Provide the (X, Y) coordinate of the cell's center where the given text is located.  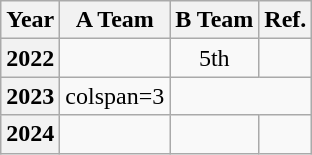
A Team (115, 20)
2023 (30, 96)
Year (30, 20)
5th (214, 58)
2022 (30, 58)
B Team (214, 20)
2024 (30, 134)
colspan=3 (115, 96)
Ref. (286, 20)
